From the cell containing the given text, extract its center point as [x, y] coordinate. 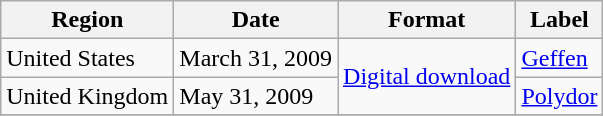
Label [560, 20]
Date [256, 20]
United States [88, 58]
March 31, 2009 [256, 58]
United Kingdom [88, 96]
Format [427, 20]
Polydor [560, 96]
Region [88, 20]
Digital download [427, 77]
Geffen [560, 58]
May 31, 2009 [256, 96]
